Scan for the cell matching the given text and deliver its (x, y) coordinate at center. 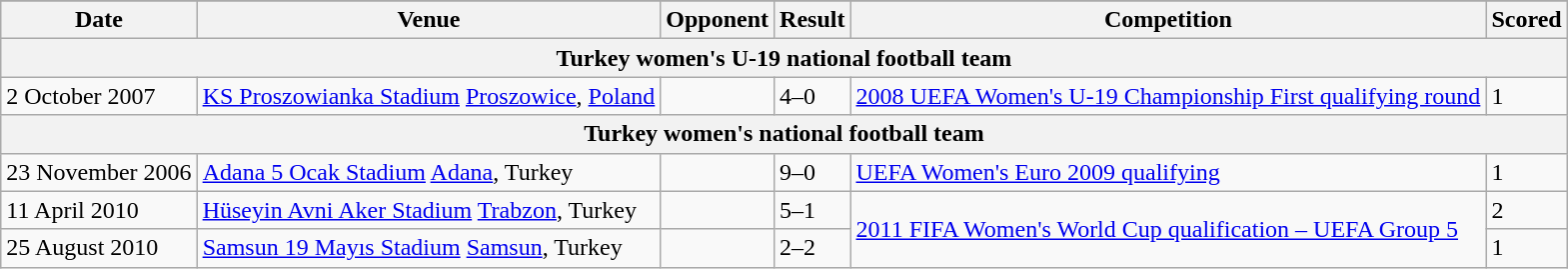
Competition (1168, 20)
Samsun 19 Mayıs Stadium Samsun, Turkey (429, 248)
Date (99, 20)
2011 FIFA Women's World Cup qualification – UEFA Group 5 (1168, 229)
2 October 2007 (99, 96)
Turkey women's U-19 national football team (784, 58)
Hüseyin Avni Aker Stadium Trabzon, Turkey (429, 210)
2008 UEFA Women's U-19 Championship First qualifying round (1168, 96)
Adana 5 Ocak Stadium Adana, Turkey (429, 172)
5–1 (812, 210)
Result (812, 20)
11 April 2010 (99, 210)
Opponent (718, 20)
2–2 (812, 248)
9–0 (812, 172)
23 November 2006 (99, 172)
KS Proszowianka Stadium Proszowice, Poland (429, 96)
4–0 (812, 96)
Turkey women's national football team (784, 134)
25 August 2010 (99, 248)
Scored (1527, 20)
2 (1527, 210)
Venue (429, 20)
UEFA Women's Euro 2009 qualifying (1168, 172)
